Locate the cell with the specified text and output its [x, y] center coordinate. 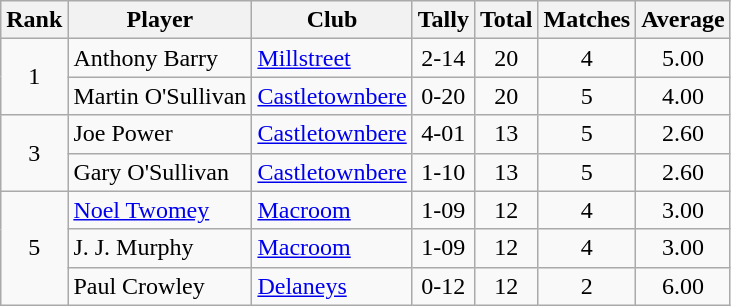
5.00 [684, 58]
3 [34, 153]
Paul Crowley [160, 286]
Joe Power [160, 134]
Club [332, 20]
Gary O'Sullivan [160, 172]
J. J. Murphy [160, 248]
0-20 [443, 96]
4-01 [443, 134]
Millstreet [332, 58]
4.00 [684, 96]
2 [587, 286]
Anthony Barry [160, 58]
Player [160, 20]
Rank [34, 20]
Delaneys [332, 286]
Average [684, 20]
Noel Twomey [160, 210]
0-12 [443, 286]
Martin O'Sullivan [160, 96]
Total [506, 20]
2-14 [443, 58]
1-10 [443, 172]
1 [34, 77]
6.00 [684, 286]
Tally [443, 20]
Matches [587, 20]
